Extract the [X, Y] coordinate from the center of the cell holding the provided text.  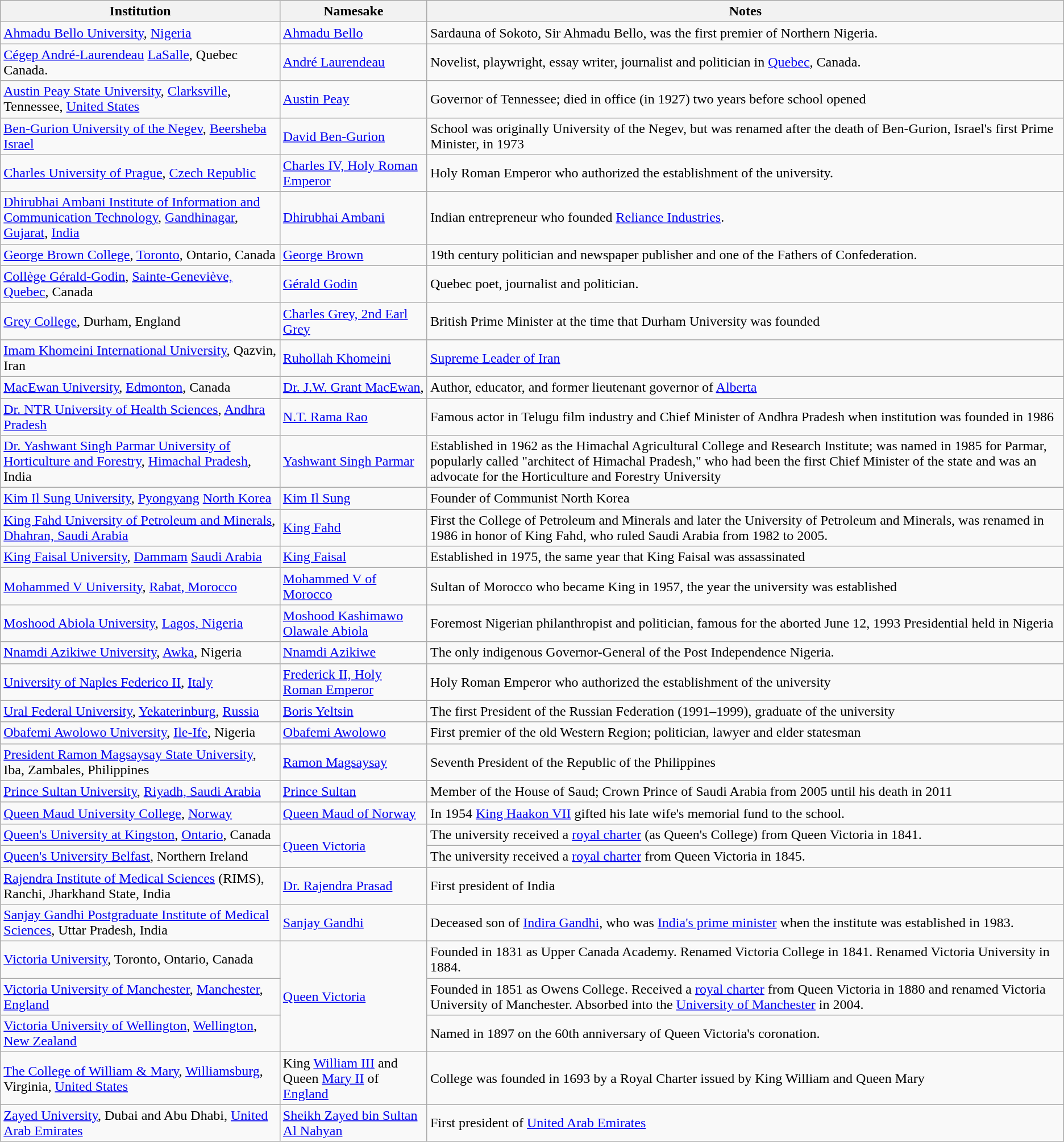
First president of United Arab Emirates [745, 1123]
George Brown College, Toronto, Ontario, Canada [140, 255]
Dhirubhai Ambani Institute of Information and Communication Technology, Gandhinagar, Gujarat, India [140, 218]
King Fahd [354, 528]
Charles University of Prague, Czech Republic [140, 173]
Dr. Yashwant Singh Parmar University of Horticulture and Forestry, Himachal Pradesh, India [140, 462]
Nnamdi Azikiwe University, Awka, Nigeria [140, 653]
King Fahd University of Petroleum and Minerals, Dhahran, Saudi Arabia [140, 528]
Nnamdi Azikiwe [354, 653]
Moshood Abiola University, Lagos, Nigeria [140, 623]
Queen's University at Kingston, Ontario, Canada [140, 834]
Charles IV, Holy Roman Emperor [354, 173]
Sanjay Gandhi [354, 923]
Sardauna of Sokoto, Sir Ahmadu Bello, was the first premier of Northern Nigeria. [745, 33]
Zayed University, Dubai and Abu Dhabi, United Arab Emirates [140, 1123]
Holy Roman Emperor who authorized the establishment of the university [745, 682]
Cégep André-Laurendeau LaSalle, Quebec Canada. [140, 63]
Author, educator, and former lieutenant governor of Alberta [745, 387]
Ahmadu Bello [354, 33]
Founder of Communist North Korea [745, 499]
Queen Maud University College, Norway [140, 813]
Moshood Kashimawo Olawale Abiola [354, 623]
King William III and Queen Mary II of England [354, 1078]
Collège Gérald-Godin, Sainte-Geneviève, Quebec, Canada [140, 284]
University of Naples Federico II, Italy [140, 682]
André Laurendeau [354, 63]
Dhirubhai Ambani [354, 218]
Governor of Tennessee; died in office (in 1927) two years before school opened [745, 99]
Sheikh Zayed bin Sultan Al Nahyan [354, 1123]
Ben-Gurion University of the Negev, Beersheba Israel [140, 136]
Dr. Rajendra Prasad [354, 886]
Boris Yeltsin [354, 711]
In 1954 King Haakon VII gifted his late wife's memorial fund to the school. [745, 813]
President Ramon Magsaysay State University, Iba, Zambales, Philippines [140, 762]
Ahmadu Bello University, Nigeria [140, 33]
Supreme Leader of Iran [745, 358]
George Brown [354, 255]
Victoria University of Wellington, Wellington, New Zealand [140, 1033]
Member of the House of Saud; Crown Prince of Saudi Arabia from 2005 until his death in 2011 [745, 791]
Institution [140, 11]
Ural Federal University, Yekaterinburg, Russia [140, 711]
Named in 1897 on the 60th anniversary of Queen Victoria's coronation. [745, 1033]
Seventh President of the Republic of the Philippines [745, 762]
Obafemi Awolowo University, Ile-Ife, Nigeria [140, 733]
Sanjay Gandhi Postgraduate Institute of Medical Sciences, Uttar Pradesh, India [140, 923]
The first President of the Russian Federation (1991–1999), graduate of the university [745, 711]
Prince Sultan University, Riyadh, Saudi Arabia [140, 791]
Ramon Magsaysay [354, 762]
The university received a royal charter (as Queen's College) from Queen Victoria in 1841. [745, 834]
King Faisal University, Dammam Saudi Arabia [140, 557]
Austin Peay [354, 99]
College was founded in 1693 by a Royal Charter issued by King William and Queen Mary [745, 1078]
19th century politician and newspaper publisher and one of the Fathers of Confederation. [745, 255]
David Ben-Gurion [354, 136]
Foremost Nigerian philanthropist and politician, famous for the aborted June 12, 1993 Presidential held in Nigeria [745, 623]
Quebec poet, journalist and politician. [745, 284]
King Faisal [354, 557]
Established in 1975, the same year that King Faisal was assassinated [745, 557]
Founded in 1831 as Upper Canada Academy. Renamed Victoria College in 1841. Renamed Victoria University in 1884. [745, 960]
Yashwant Singh Parmar [354, 462]
Victoria University, Toronto, Ontario, Canada [140, 960]
Victoria University of Manchester, Manchester, England [140, 997]
Grey College, Durham, England [140, 321]
First premier of the old Western Region; politician, lawyer and elder statesman [745, 733]
Namesake [354, 11]
Queen Maud of Norway [354, 813]
Notes [745, 11]
Mohammed V of Morocco [354, 587]
Queen's University Belfast, Northern Ireland [140, 856]
The only indigenous Governor-General of the Post Independence Nigeria. [745, 653]
Mohammed V University, Rabat, Morocco [140, 587]
Indian entrepreneur who founded Reliance Industries. [745, 218]
Famous actor in Telugu film industry and Chief Minister of Andhra Pradesh when institution was founded in 1986 [745, 416]
Frederick II, Holy Roman Emperor [354, 682]
Dr. NTR University of Health Sciences, Andhra Pradesh [140, 416]
Kim Il Sung University, Pyongyang North Korea [140, 499]
School was originally University of the Negev, but was renamed after the death of Ben-Gurion, Israel's first Prime Minister, in 1973 [745, 136]
British Prime Minister at the time that Durham University was founded [745, 321]
Prince Sultan [354, 791]
Imam Khomeini International University, Qazvin, Iran [140, 358]
Austin Peay State University, Clarksville, Tennessee, United States [140, 99]
Sultan of Morocco who became King in 1957, the year the university was established [745, 587]
MacEwan University, Edmonton, Canada [140, 387]
N.T. Rama Rao [354, 416]
Holy Roman Emperor who authorized the establishment of the university. [745, 173]
Rajendra Institute of Medical Sciences (RIMS), Ranchi, Jharkhand State, India [140, 886]
The College of William & Mary, Williamsburg, Virginia, United States [140, 1078]
The university received a royal charter from Queen Victoria in 1845. [745, 856]
Ruhollah Khomeini [354, 358]
Kim Il Sung [354, 499]
First president of India [745, 886]
Deceased son of Indira Gandhi, who was India's prime minister when the institute was established in 1983. [745, 923]
Dr. J.W. Grant MacEwan, [354, 387]
Obafemi Awolowo [354, 733]
Charles Grey, 2nd Earl Grey [354, 321]
Gérald Godin [354, 284]
Novelist, playwright, essay writer, journalist and politician in Quebec, Canada. [745, 63]
